Locate the cell with the specified text and output its (x, y) center coordinate. 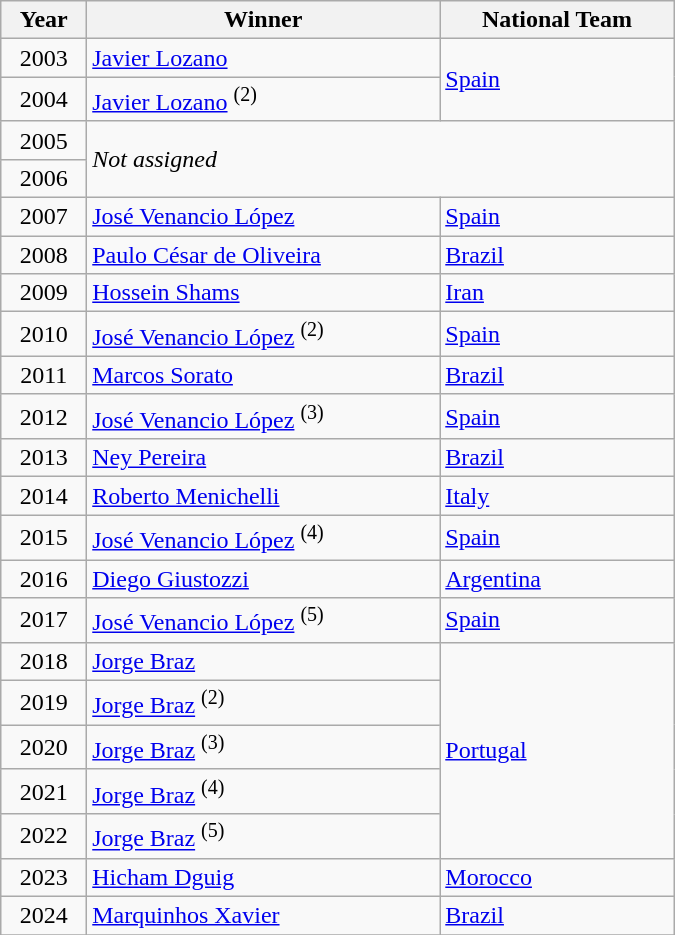
2017 (44, 620)
2003 (44, 58)
Morocco (557, 877)
2018 (44, 661)
Jorge Braz (3) (264, 748)
Javier Lozano (2) (264, 100)
2016 (44, 579)
2024 (44, 916)
Marquinhos Xavier (264, 916)
National Team (557, 20)
José Venancio López (4) (264, 538)
2019 (44, 702)
2020 (44, 748)
2008 (44, 255)
Portugal (557, 750)
Not assigned (381, 159)
2010 (44, 334)
2023 (44, 877)
2014 (44, 496)
José Venancio López (3) (264, 416)
2009 (44, 293)
2011 (44, 375)
Jorge Braz (4) (264, 792)
2004 (44, 100)
Year (44, 20)
2007 (44, 217)
2015 (44, 538)
2006 (44, 178)
José Venancio López (5) (264, 620)
2013 (44, 458)
Iran (557, 293)
Jorge Braz (5) (264, 836)
Roberto Menichelli (264, 496)
2022 (44, 836)
2021 (44, 792)
Jorge Braz (264, 661)
2005 (44, 140)
Jorge Braz (2) (264, 702)
Diego Giustozzi (264, 579)
Marcos Sorato (264, 375)
Italy (557, 496)
Hossein Shams (264, 293)
Hicham Dguig (264, 877)
Javier Lozano (264, 58)
José Venancio López (264, 217)
Winner (264, 20)
José Venancio López (2) (264, 334)
Ney Pereira (264, 458)
Paulo César de Oliveira (264, 255)
2012 (44, 416)
Argentina (557, 579)
